For the text-containing cell, return its midpoint in [X, Y] coordinate format. 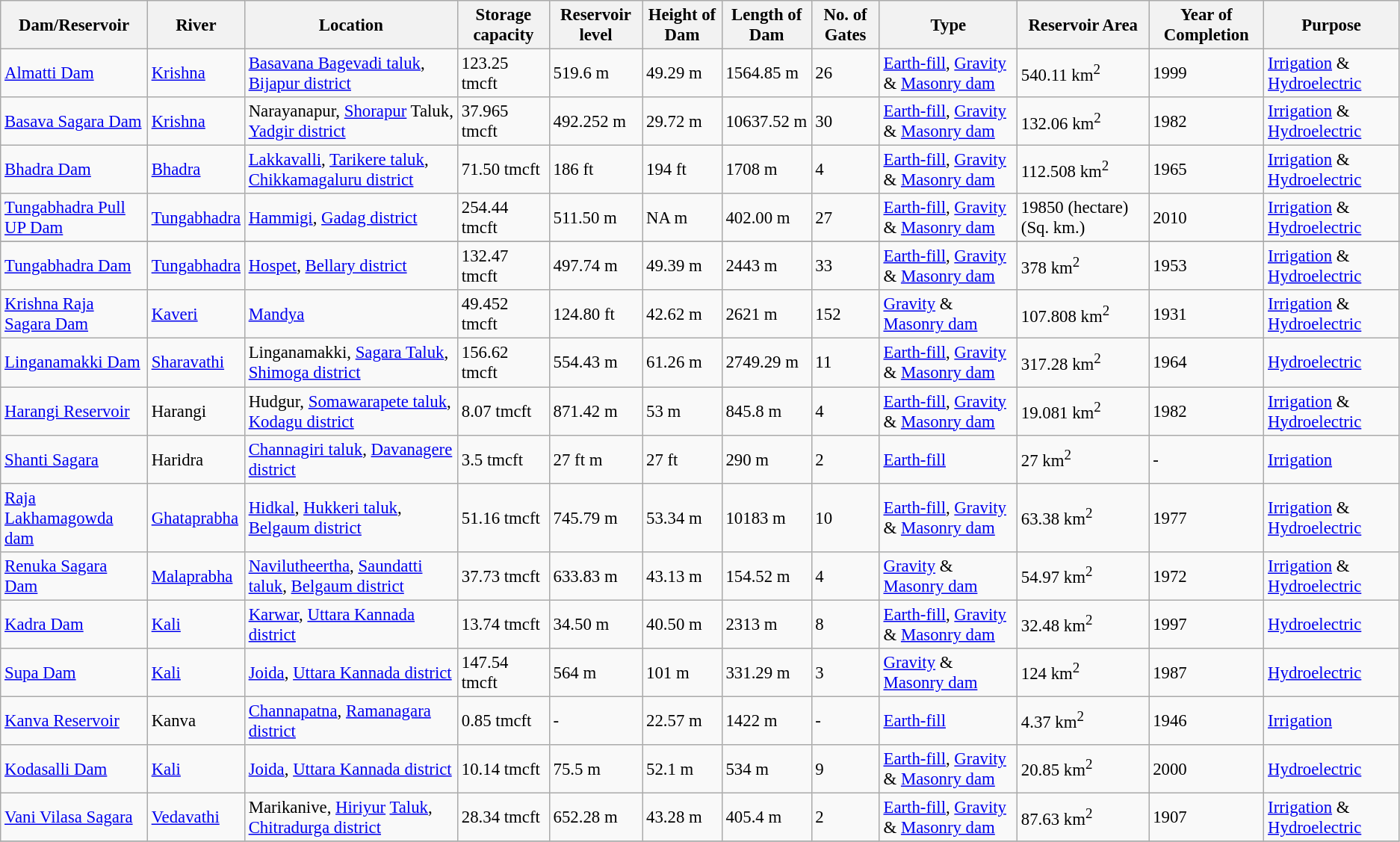
52.1 m [682, 770]
402.00 m [766, 218]
22.57 m [682, 720]
61.26 m [682, 363]
Hammigi, Gadag district [351, 218]
492.252 m [595, 121]
11 [846, 363]
20.85 km2 [1083, 770]
River [196, 25]
652.28 m [595, 817]
43.13 m [682, 575]
27 ft m [595, 459]
Linganamakki, Sagara Taluk, Shimoga district [351, 363]
3 [846, 672]
Kadra Dam [75, 625]
Narayanapur, Shorapur Taluk, Yadgir district [351, 121]
290 m [766, 459]
Tungabhadra Dam [75, 266]
1931 [1207, 314]
Supa Dam [75, 672]
75.5 m [595, 770]
49.29 m [682, 73]
Marikanive, Hiriyur Taluk, Chitradurga district [351, 817]
Raja Lakhamagowda dam [75, 518]
633.83 m [595, 575]
147.54 tmcft [504, 672]
3.5 tmcft [504, 459]
13.74 tmcft [504, 625]
19850 (hectare) (Sq. km.) [1083, 218]
1977 [1207, 518]
26 [846, 73]
Hidkal, Hukkeri taluk, Belgaum district [351, 518]
554.43 m [595, 363]
Bhadra Dam [75, 170]
NA m [682, 218]
71.50 tmcft [504, 170]
1946 [1207, 720]
9 [846, 770]
4.37 km2 [1083, 720]
27 [846, 218]
No. of Gates [846, 25]
745.79 m [595, 518]
Basava Sagara Dam [75, 121]
34.50 m [595, 625]
194 ft [682, 170]
Kodasalli Dam [75, 770]
Almatti Dam [75, 73]
Location [351, 25]
132.06 km2 [1083, 121]
37.965 tmcft [504, 121]
519.6 m [595, 73]
511.50 m [595, 218]
564 m [595, 672]
33 [846, 266]
Ghataprabha [196, 518]
Kaveri [196, 314]
1907 [1207, 817]
112.508 km2 [1083, 170]
27 ft [682, 459]
871.42 m [595, 411]
Reservoir Area [1083, 25]
254.44 tmcft [504, 218]
317.28 km2 [1083, 363]
1708 m [766, 170]
0.85 tmcft [504, 720]
2313 m [766, 625]
Reservoir level [595, 25]
Purpose [1331, 25]
32.48 km2 [1083, 625]
1422 m [766, 720]
Year of Completion [1207, 25]
124 km2 [1083, 672]
405.4 m [766, 817]
Type [948, 25]
Harangi Reservoir [75, 411]
27 km2 [1083, 459]
43.28 m [682, 817]
49.452 tmcft [504, 314]
49.39 m [682, 266]
Kanva [196, 720]
152 [846, 314]
156.62 tmcft [504, 363]
8.07 tmcft [504, 411]
Shanti Sagara [75, 459]
1965 [1207, 170]
Linganamakki Dam [75, 363]
Height of Dam [682, 25]
Navilutheertha, Saundatti taluk, Belgaum district [351, 575]
10637.52 m [766, 121]
Malaprabha [196, 575]
1972 [1207, 575]
10 [846, 518]
54.97 km2 [1083, 575]
1997 [1207, 625]
Renuka Sagara Dam [75, 575]
Sharavathi [196, 363]
107.808 km2 [1083, 314]
1964 [1207, 363]
8 [846, 625]
1953 [1207, 266]
2443 m [766, 266]
42.62 m [682, 314]
Vedavathi [196, 817]
Channapatna, Ramanagara district [351, 720]
Tungabhadra Pull UP Dam [75, 218]
101 m [682, 672]
132.47 tmcft [504, 266]
154.52 m [766, 575]
2621 m [766, 314]
Haridra [196, 459]
Kanva Reservoir [75, 720]
40.50 m [682, 625]
534 m [766, 770]
2000 [1207, 770]
Bhadra [196, 170]
37.73 tmcft [504, 575]
30 [846, 121]
2749.29 m [766, 363]
10.14 tmcft [504, 770]
Mandya [351, 314]
Length of Dam [766, 25]
29.72 m [682, 121]
1564.85 m [766, 73]
Dam/Reservoir [75, 25]
28.34 tmcft [504, 817]
2010 [1207, 218]
1987 [1207, 672]
51.16 tmcft [504, 518]
53.34 m [682, 518]
Channagiri taluk, Davanagere district [351, 459]
Hospet, Bellary district [351, 266]
Hudgur, Somawarapete taluk, Kodagu district [351, 411]
Lakkavalli, Tarikere taluk, Chikkamagaluru district [351, 170]
1999 [1207, 73]
123.25 tmcft [504, 73]
53 m [682, 411]
Vani Vilasa Sagara [75, 817]
186 ft [595, 170]
124.80 ft [595, 314]
Storage capacity [504, 25]
540.11 km2 [1083, 73]
Karwar, Uttara Kannada district [351, 625]
19.081 km2 [1083, 411]
378 km2 [1083, 266]
87.63 km2 [1083, 817]
Basavana Bagevadi taluk, Bijapur district [351, 73]
Harangi [196, 411]
845.8 m [766, 411]
331.29 m [766, 672]
497.74 m [595, 266]
10183 m [766, 518]
Krishna Raja Sagara Dam [75, 314]
63.38 km2 [1083, 518]
